Return the (X, Y) coordinate for the center point of the cell that contains the specified text.  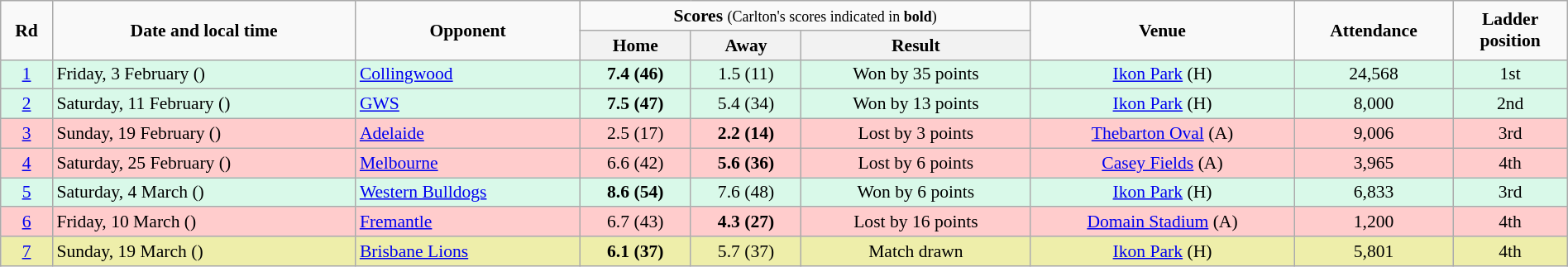
3 (26, 134)
Saturday, 4 March () (203, 193)
Away (746, 45)
1.5 (11) (746, 74)
6,833 (1374, 193)
5.7 (37) (746, 251)
Date and local time (203, 30)
6.6 (42) (635, 163)
24,568 (1374, 74)
Won by 13 points (916, 104)
Adelaide (468, 134)
Friday, 10 March () (203, 222)
Sunday, 19 March () (203, 251)
Rd (26, 30)
6.1 (37) (635, 251)
8.6 (54) (635, 193)
Collingwood (468, 74)
Venue (1163, 30)
5,801 (1374, 251)
Saturday, 25 February () (203, 163)
1 (26, 74)
Ladderposition (1510, 30)
Match drawn (916, 251)
Result (916, 45)
Home (635, 45)
Lost by 6 points (916, 163)
3,965 (1374, 163)
Western Bulldogs (468, 193)
Won by 35 points (916, 74)
Domain Stadium (A) (1163, 222)
Thebarton Oval (A) (1163, 134)
8,000 (1374, 104)
2.5 (17) (635, 134)
9,006 (1374, 134)
Scores (Carlton's scores indicated in bold) (806, 16)
1,200 (1374, 222)
2 (26, 104)
Lost by 3 points (916, 134)
4.3 (27) (746, 222)
Won by 6 points (916, 193)
Sunday, 19 February () (203, 134)
7.4 (46) (635, 74)
Lost by 16 points (916, 222)
4 (26, 163)
6 (26, 222)
5.4 (34) (746, 104)
2.2 (14) (746, 134)
2nd (1510, 104)
Brisbane Lions (468, 251)
5 (26, 193)
7.5 (47) (635, 104)
GWS (468, 104)
Opponent (468, 30)
5.6 (36) (746, 163)
6.7 (43) (635, 222)
7 (26, 251)
7.6 (48) (746, 193)
Friday, 3 February () (203, 74)
Casey Fields (A) (1163, 163)
Fremantle (468, 222)
Melbourne (468, 163)
Attendance (1374, 30)
Saturday, 11 February () (203, 104)
1st (1510, 74)
